Search for the cell housing the specified text and yield its [x, y] center coordinate. 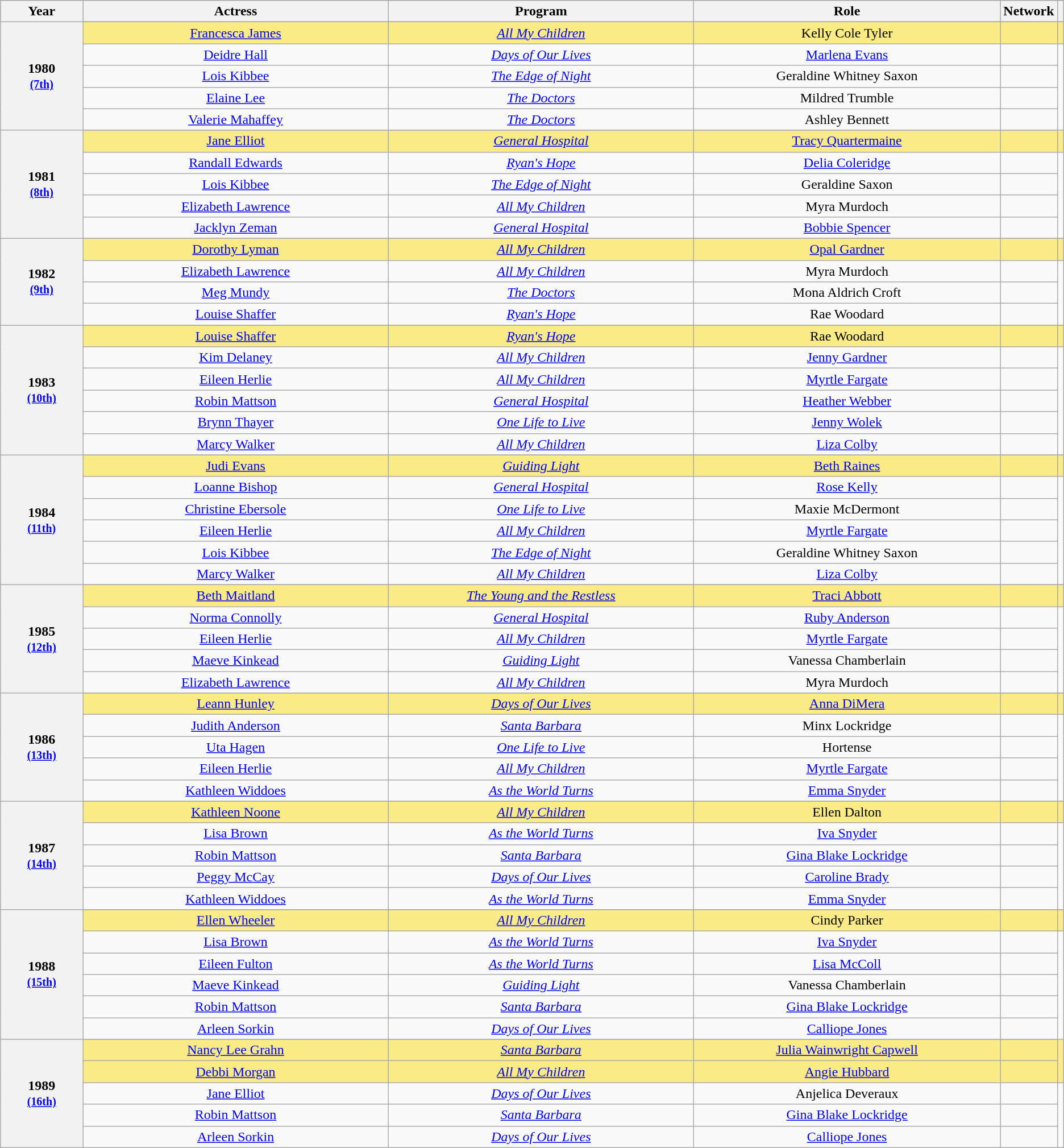
Maxie McDermont [847, 509]
Ellen Wheeler [235, 920]
Tracy Quartermaine [847, 141]
Lisa McColl [847, 964]
1989 (16th) [42, 1093]
1985 (12th) [42, 639]
1984 (11th) [42, 520]
Uta Hagen [235, 747]
Kathleen Noone [235, 812]
1988 (15th) [42, 974]
1987 (14th) [42, 855]
Traci Abbott [847, 595]
Role [847, 11]
Christine Ebersole [235, 509]
Randall Edwards [235, 163]
Beth Raines [847, 466]
1981 (8th) [42, 184]
Actress [235, 11]
Program [541, 11]
Nancy Lee Grahn [235, 1050]
Judith Anderson [235, 726]
Kelly Cole Tyler [847, 33]
Dorothy Lyman [235, 249]
Ellen Dalton [847, 812]
1986 (13th) [42, 747]
Year [42, 11]
Rose Kelly [847, 487]
Hortense [847, 747]
Francesca James [235, 33]
1983 (10th) [42, 390]
Anna DiMera [847, 704]
Julia Wainwright Capwell [847, 1050]
Ruby Anderson [847, 617]
Mildred Trumble [847, 98]
Deidre Hall [235, 55]
Bobbie Spencer [847, 227]
Brynn Thayer [235, 422]
Loanne Bishop [235, 487]
Norma Connolly [235, 617]
Jenny Wolek [847, 422]
Minx Lockridge [847, 726]
Geraldine Saxon [847, 184]
Elaine Lee [235, 98]
Jenny Gardner [847, 358]
Beth Maitland [235, 595]
Angie Hubbard [847, 1072]
Marlena Evans [847, 55]
Ashley Bennett [847, 119]
Heather Webber [847, 401]
1982 (9th) [42, 281]
Mona Aldrich Croft [847, 293]
Eileen Fulton [235, 964]
Opal Gardner [847, 249]
Meg Mundy [235, 293]
Judi Evans [235, 466]
Jacklyn Zeman [235, 227]
Peggy McCay [235, 877]
Anjelica Deveraux [847, 1093]
Kim Delaney [235, 358]
Delia Coleridge [847, 163]
The Young and the Restless [541, 595]
Leann Hunley [235, 704]
1980 (7th) [42, 76]
Valerie Mahaffey [235, 119]
Debbi Morgan [235, 1072]
Cindy Parker [847, 920]
Network [1029, 11]
Caroline Brady [847, 877]
